Detect which cell encompasses the target text, then output its (X, Y) center coordinate. 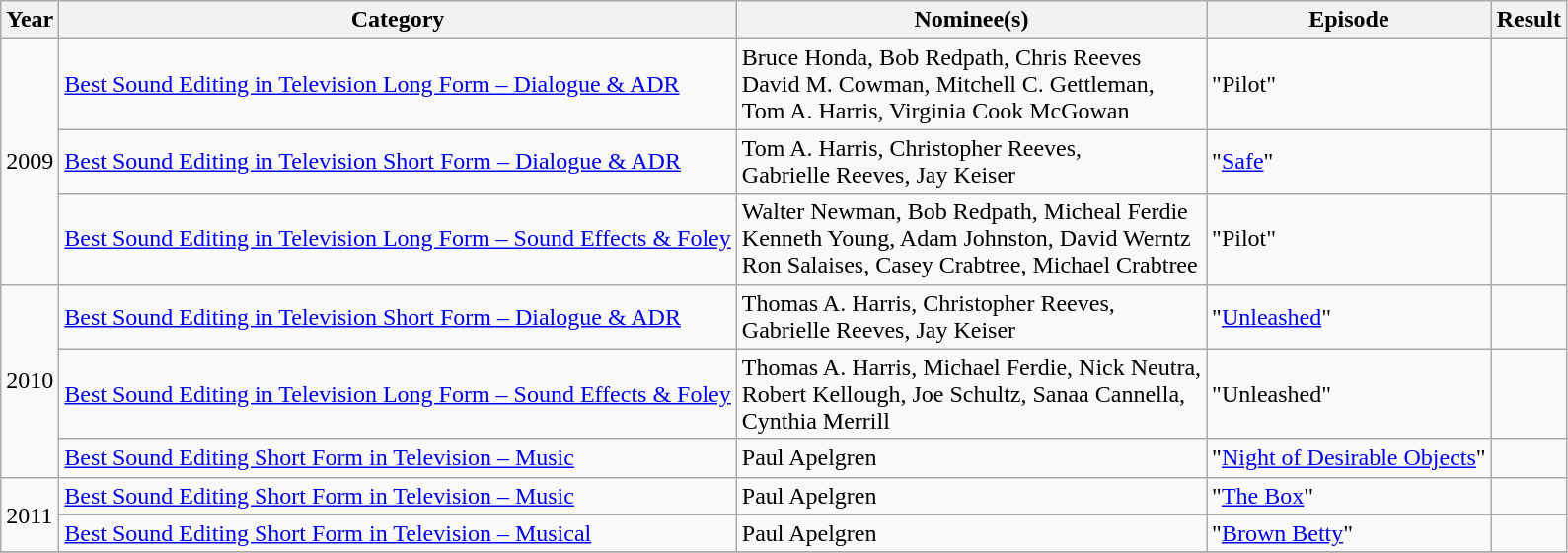
2009 (30, 162)
Nominee(s) (971, 20)
Episode (1350, 20)
Thomas A. Harris, Michael Ferdie, Nick Neutra,Robert Kellough, Joe Schultz, Sanaa Cannella,Cynthia Merrill (971, 394)
"The Box" (1350, 496)
"Safe" (1350, 162)
2010 (30, 381)
2011 (30, 514)
Tom A. Harris, Christopher Reeves,Gabrielle Reeves, Jay Keiser (971, 162)
Bruce Honda, Bob Redpath, Chris ReevesDavid M. Cowman, Mitchell C. Gettleman,Tom A. Harris, Virginia Cook McGowan (971, 84)
Best Sound Editing Short Form in Television – Musical (398, 533)
Category (398, 20)
"Night of Desirable Objects" (1350, 458)
"Brown Betty" (1350, 533)
Walter Newman, Bob Redpath, Micheal FerdieKenneth Young, Adam Johnston, David Werntz Ron Salaises, Casey Crabtree, Michael Crabtree (971, 239)
Best Sound Editing in Television Long Form – Dialogue & ADR (398, 84)
Result (1529, 20)
Year (30, 20)
Thomas A. Harris, Christopher Reeves,Gabrielle Reeves, Jay Keiser (971, 316)
